Determine the (X, Y) coordinate at the center of the cell enclosing the given text.  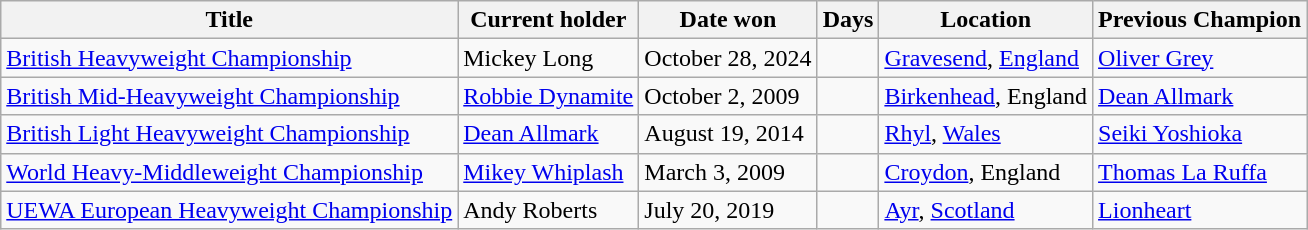
Seiki Yoshioka (1200, 134)
Rhyl, Wales (986, 134)
October 2, 2009 (728, 96)
Lionheart (1200, 210)
Robbie Dynamite (548, 96)
July 20, 2019 (728, 210)
Ayr, Scotland (986, 210)
Thomas La Ruffa (1200, 172)
Gravesend, England (986, 58)
British Heavyweight Championship (230, 58)
Date won (728, 20)
World Heavy-Middleweight Championship (230, 172)
Croydon, England (986, 172)
Mikey Whiplash (548, 172)
Days (848, 20)
Oliver Grey (1200, 58)
Current holder (548, 20)
August 19, 2014 (728, 134)
Previous Champion (1200, 20)
Title (230, 20)
Mickey Long (548, 58)
Andy Roberts (548, 210)
Birkenhead, England (986, 96)
March 3, 2009 (728, 172)
British Light Heavyweight Championship (230, 134)
British Mid-Heavyweight Championship (230, 96)
UEWA European Heavyweight Championship (230, 210)
Location (986, 20)
October 28, 2024 (728, 58)
